From the cell containing the given text, extract its center point as [X, Y] coordinate. 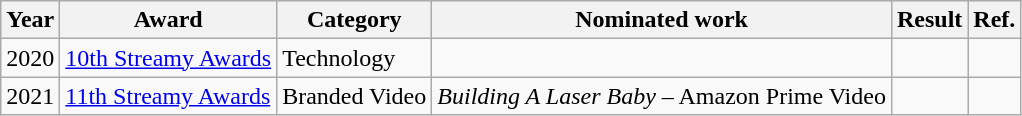
Year [30, 20]
Technology [354, 58]
2021 [30, 96]
2020 [30, 58]
Ref. [994, 20]
Category [354, 20]
10th Streamy Awards [168, 58]
Building A Laser Baby – Amazon Prime Video [662, 96]
Branded Video [354, 96]
Award [168, 20]
11th Streamy Awards [168, 96]
Result [929, 20]
Nominated work [662, 20]
